For the text-containing cell, return its midpoint in (x, y) coordinate format. 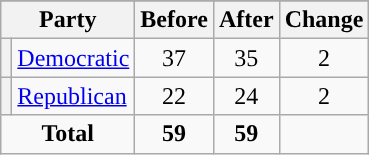
35 (246, 58)
Party (68, 20)
Change (324, 20)
Republican (74, 96)
After (246, 20)
24 (246, 96)
Total (68, 134)
Democratic (74, 58)
22 (174, 96)
37 (174, 58)
Before (174, 20)
